Search for the cell housing the specified text and yield its (x, y) center coordinate. 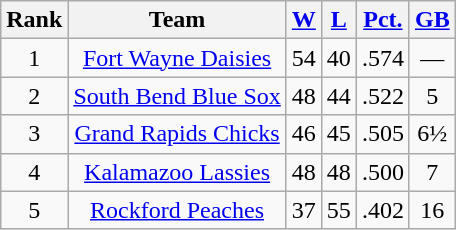
.500 (382, 172)
1 (34, 58)
— (432, 58)
GB (432, 20)
W (304, 20)
Kalamazoo Lassies (177, 172)
4 (34, 172)
37 (304, 210)
44 (338, 96)
South Bend Blue Sox (177, 96)
Pct. (382, 20)
2 (34, 96)
45 (338, 134)
54 (304, 58)
.522 (382, 96)
Rank (34, 20)
.505 (382, 134)
40 (338, 58)
Grand Rapids Chicks (177, 134)
.402 (382, 210)
55 (338, 210)
L (338, 20)
3 (34, 134)
Fort Wayne Daisies (177, 58)
7 (432, 172)
16 (432, 210)
6½ (432, 134)
Rockford Peaches (177, 210)
Team (177, 20)
.574 (382, 58)
46 (304, 134)
